Output the (x, y) coordinate of the center of the cell containing the given text.  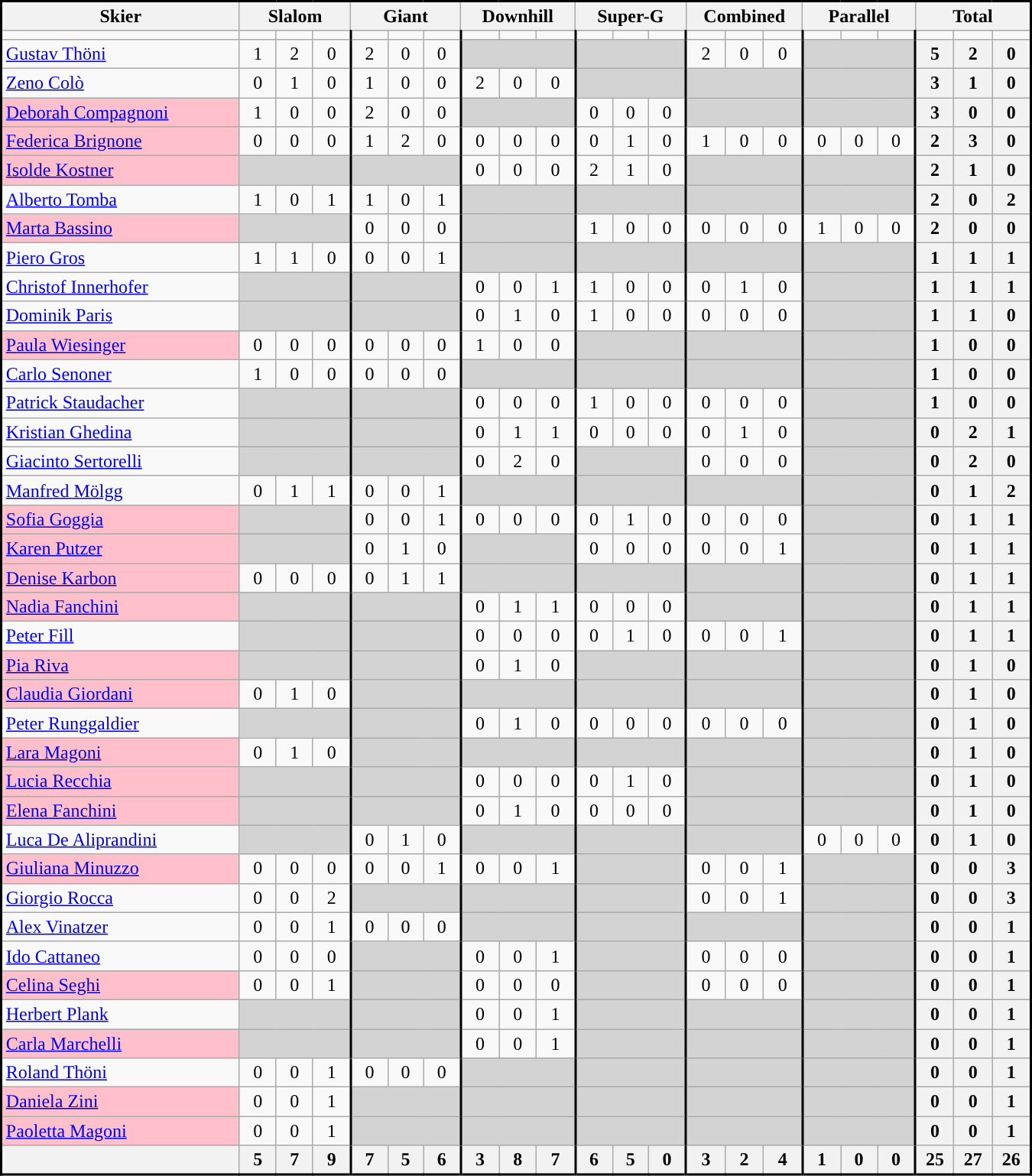
Patrick Staudacher (121, 403)
Zeno Colò (121, 83)
Ido Cattaneo (121, 956)
Paula Wiesinger (121, 345)
Skier (121, 17)
Downhill (518, 17)
Peter Runggaldier (121, 723)
Federica Brignone (121, 141)
Gustav Thöni (121, 54)
Claudia Giordani (121, 694)
26 (1012, 1161)
Daniela Zini (121, 1102)
Alberto Tomba (121, 200)
8 (518, 1161)
Giant (405, 17)
Combined (745, 17)
Carlo Senoner (121, 374)
Dominik Paris (121, 316)
Herbert Plank (121, 1014)
Super-G (630, 17)
Manfred Mölgg (121, 490)
Sofia Goggia (121, 519)
Nadia Fanchini (121, 607)
Paoletta Magoni (121, 1131)
Alex Vinatzer (121, 927)
Total (972, 17)
4 (783, 1161)
Giacinto Sertorelli (121, 461)
Giuliana Minuzzo (121, 869)
Denise Karbon (121, 577)
Carla Marchelli (121, 1044)
Roland Thöni (121, 1073)
Marta Bassino (121, 229)
Kristian Ghedina (121, 432)
Celina Seghi (121, 985)
Lara Magoni (121, 752)
Deborah Compagnoni (121, 112)
Peter Fill (121, 636)
27 (973, 1161)
9 (332, 1161)
Giorgio Rocca (121, 898)
Karen Putzer (121, 548)
Lucia Recchia (121, 781)
Parallel (859, 17)
Isolde Kostner (121, 171)
Christof Innerhofer (121, 287)
Slalom (295, 17)
Elena Fanchini (121, 811)
Pia Riva (121, 665)
Piero Gros (121, 258)
Luca De Aliprandini (121, 840)
25 (934, 1161)
